Output the (X, Y) coordinate of the center of the cell containing the given text.  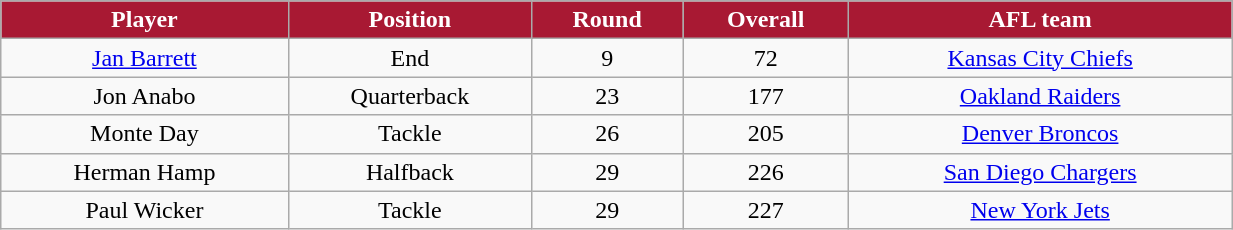
End (410, 58)
Jan Barrett (144, 58)
Jon Anabo (144, 96)
205 (766, 134)
Paul Wicker (144, 210)
72 (766, 58)
Position (410, 20)
San Diego Chargers (1040, 172)
26 (608, 134)
Oakland Raiders (1040, 96)
Halfback (410, 172)
Overall (766, 20)
Monte Day (144, 134)
227 (766, 210)
Denver Broncos (1040, 134)
Kansas City Chiefs (1040, 58)
9 (608, 58)
Round (608, 20)
Player (144, 20)
New York Jets (1040, 210)
Herman Hamp (144, 172)
AFL team (1040, 20)
Quarterback (410, 96)
177 (766, 96)
226 (766, 172)
23 (608, 96)
